Find where the given text appears and provide that cell's center as (x, y) coordinate. 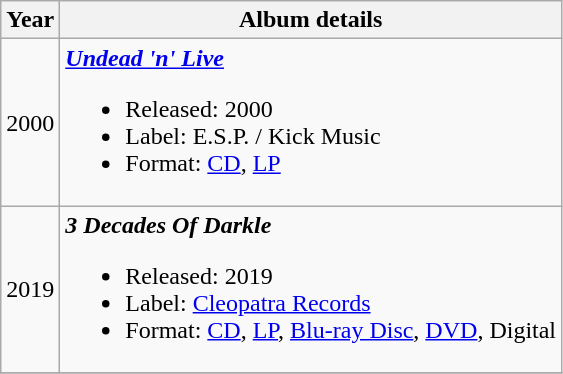
Album details (311, 20)
Year (30, 20)
2019 (30, 290)
3 Decades Of DarkleReleased: 2019Label: Cleopatra RecordsFormat: CD, LP, Blu-ray Disc, DVD, Digital (311, 290)
Undead 'n' LiveReleased: 2000Label: E.S.P. / Kick MusicFormat: CD, LP (311, 122)
2000 (30, 122)
